Identify which cell holds the provided text, then report its [X, Y] central coordinate. 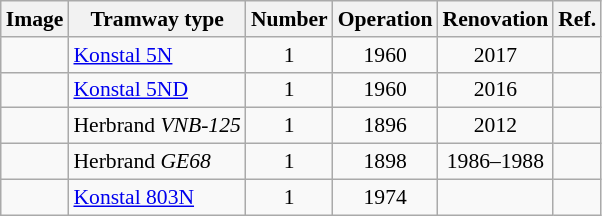
Herbrand GE68 [156, 162]
Tramway type [156, 19]
Herbrand VNB-125 [156, 126]
Renovation [496, 19]
Number [290, 19]
2012 [496, 126]
2016 [496, 90]
2017 [496, 55]
1974 [386, 197]
Image [35, 19]
1986–1988 [496, 162]
Operation [386, 19]
Ref. [577, 19]
Konstal 5N [156, 55]
Konstal 5ND [156, 90]
Konstal 803N [156, 197]
1898 [386, 162]
1896 [386, 126]
